Determine the (X, Y) coordinate at the center of the cell enclosing the given text.  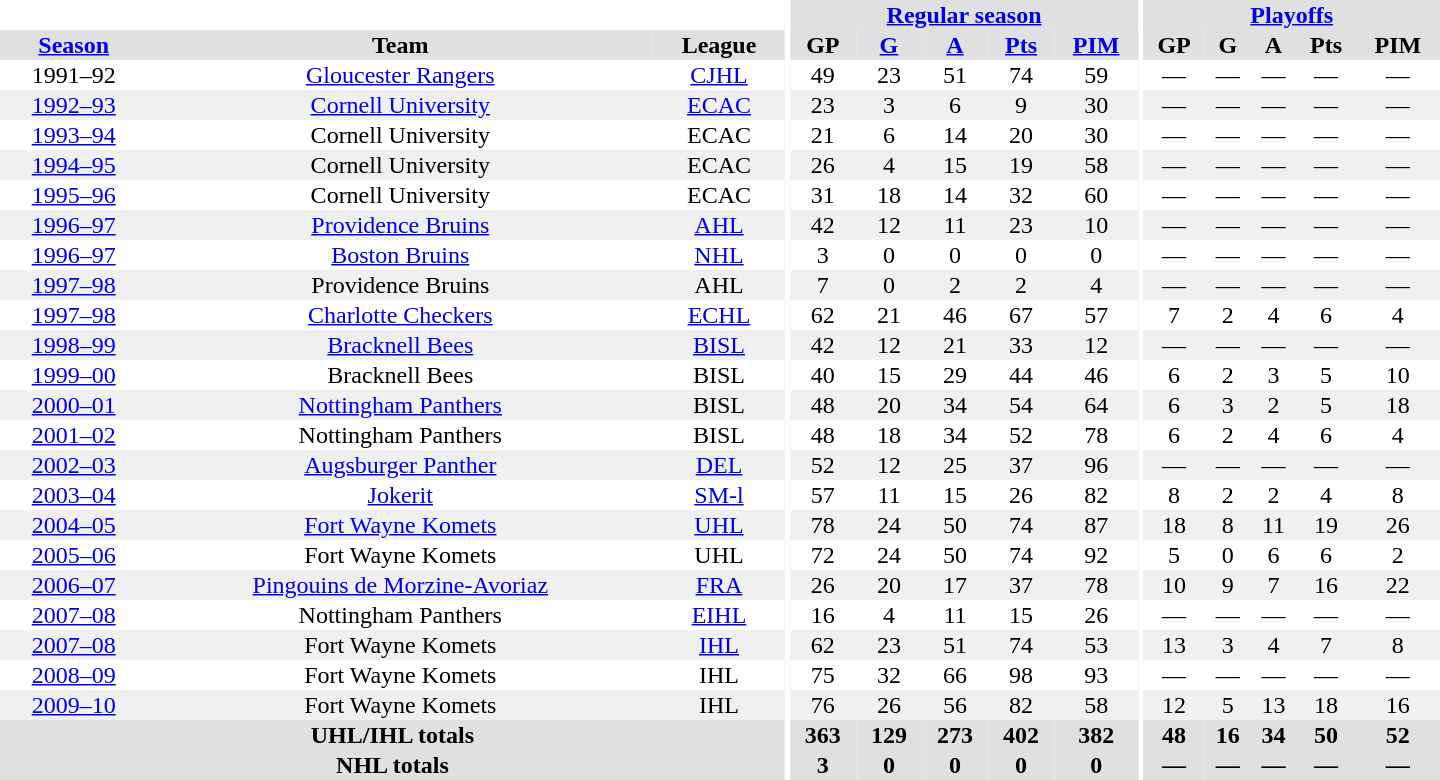
NHL (719, 255)
Boston Bruins (400, 255)
92 (1096, 555)
402 (1021, 735)
17 (955, 585)
2001–02 (74, 435)
League (719, 45)
2000–01 (74, 405)
Regular season (964, 15)
25 (955, 465)
EIHL (719, 615)
Playoffs (1292, 15)
2004–05 (74, 525)
1992–93 (74, 105)
1991–92 (74, 75)
76 (823, 705)
49 (823, 75)
2002–03 (74, 465)
31 (823, 195)
96 (1096, 465)
Charlotte Checkers (400, 315)
363 (823, 735)
54 (1021, 405)
129 (889, 735)
93 (1096, 675)
2006–07 (74, 585)
Pingouins de Morzine-Avoriaz (400, 585)
1993–94 (74, 135)
UHL/IHL totals (392, 735)
1998–99 (74, 345)
1995–96 (74, 195)
67 (1021, 315)
60 (1096, 195)
2005–06 (74, 555)
44 (1021, 375)
1994–95 (74, 165)
382 (1096, 735)
SM-l (719, 495)
Augsburger Panther (400, 465)
ECHL (719, 315)
Season (74, 45)
64 (1096, 405)
Gloucester Rangers (400, 75)
87 (1096, 525)
33 (1021, 345)
66 (955, 675)
Team (400, 45)
40 (823, 375)
59 (1096, 75)
75 (823, 675)
2008–09 (74, 675)
273 (955, 735)
53 (1096, 645)
2003–04 (74, 495)
29 (955, 375)
72 (823, 555)
98 (1021, 675)
DEL (719, 465)
NHL totals (392, 765)
1999–00 (74, 375)
22 (1398, 585)
56 (955, 705)
Jokerit (400, 495)
2009–10 (74, 705)
CJHL (719, 75)
FRA (719, 585)
